Search for the cell housing the specified text and yield its [X, Y] center coordinate. 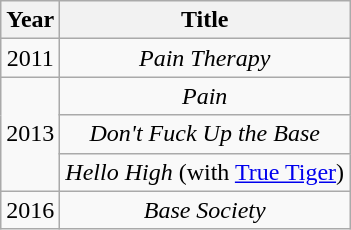
Don't Fuck Up the Base [205, 134]
2013 [30, 134]
Pain [205, 96]
2011 [30, 58]
2016 [30, 210]
Hello High (with True Tiger) [205, 172]
Base Society [205, 210]
Pain Therapy [205, 58]
Title [205, 20]
Year [30, 20]
